Detect which cell encompasses the target text, then output its (x, y) center coordinate. 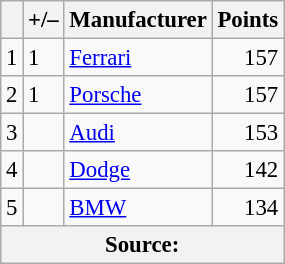
3 (12, 133)
Audi (138, 133)
Points (248, 20)
2 (12, 95)
BMW (138, 208)
153 (248, 133)
+/– (44, 20)
Source: (142, 245)
Dodge (138, 170)
4 (12, 170)
134 (248, 208)
Porsche (138, 95)
Manufacturer (138, 20)
142 (248, 170)
Ferrari (138, 58)
5 (12, 208)
